Detect which cell encompasses the target text, then output its [x, y] center coordinate. 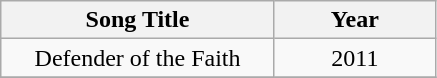
Year [354, 20]
Defender of the Faith [138, 58]
2011 [354, 58]
Song Title [138, 20]
